Detect which cell encompasses the target text, then output its [X, Y] center coordinate. 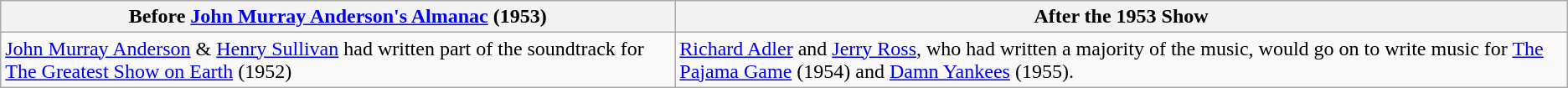
After the 1953 Show [1121, 17]
Richard Adler and Jerry Ross, who had written a majority of the music, would go on to write music for The Pajama Game (1954) and Damn Yankees (1955). [1121, 60]
John Murray Anderson & Henry Sullivan had written part of the soundtrack for The Greatest Show on Earth (1952) [338, 60]
Before John Murray Anderson's Almanac (1953) [338, 17]
